Locate the cell with the specified text and output its [X, Y] center coordinate. 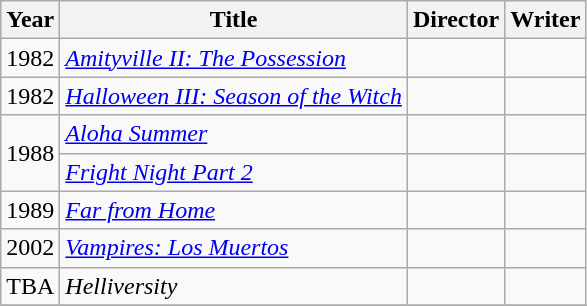
Far from Home [234, 210]
Title [234, 20]
Fright Night Part 2 [234, 172]
1989 [30, 210]
2002 [30, 248]
Director [456, 20]
Vampires: Los Muertos [234, 248]
TBA [30, 286]
Year [30, 20]
Writer [546, 20]
1988 [30, 153]
Amityville II: The Possession [234, 58]
Aloha Summer [234, 134]
Halloween III: Season of the Witch [234, 96]
Helliversity [234, 286]
